Detect which cell encompasses the target text, then output its [x, y] center coordinate. 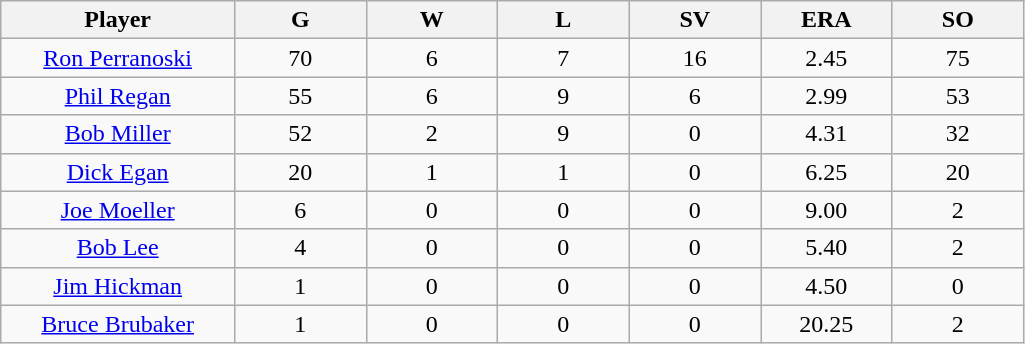
Dick Egan [118, 172]
16 [695, 58]
4 [301, 248]
ERA [827, 20]
Joe Moeller [118, 210]
Phil Regan [118, 96]
L [564, 20]
2.45 [827, 58]
53 [958, 96]
Jim Hickman [118, 286]
75 [958, 58]
SO [958, 20]
32 [958, 134]
4.50 [827, 286]
20.25 [827, 324]
52 [301, 134]
Ron Perranoski [118, 58]
G [301, 20]
55 [301, 96]
Bob Miller [118, 134]
SV [695, 20]
Bob Lee [118, 248]
W [432, 20]
5.40 [827, 248]
6.25 [827, 172]
Bruce Brubaker [118, 324]
7 [564, 58]
9.00 [827, 210]
4.31 [827, 134]
70 [301, 58]
Player [118, 20]
2.99 [827, 96]
